Identify which cell holds the provided text, then report its [x, y] central coordinate. 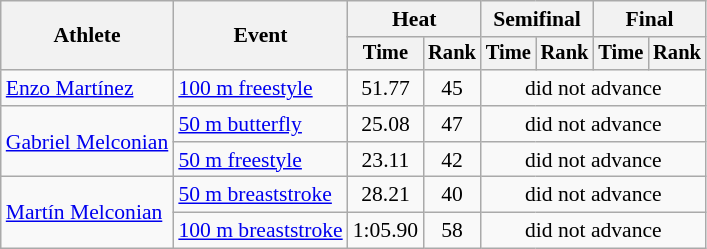
Gabriel Melconian [88, 142]
23.11 [386, 160]
Heat [414, 19]
Event [260, 36]
Martín Melconian [88, 212]
58 [452, 231]
100 m breaststroke [260, 231]
Enzo Martínez [88, 88]
Athlete [88, 36]
45 [452, 88]
50 m freestyle [260, 160]
100 m freestyle [260, 88]
Final [649, 19]
51.77 [386, 88]
25.08 [386, 124]
1:05.90 [386, 231]
50 m breaststroke [260, 195]
28.21 [386, 195]
47 [452, 124]
Semifinal [537, 19]
50 m butterfly [260, 124]
40 [452, 195]
42 [452, 160]
